Provide the (x, y) coordinate of the cell's center where the given text is located.  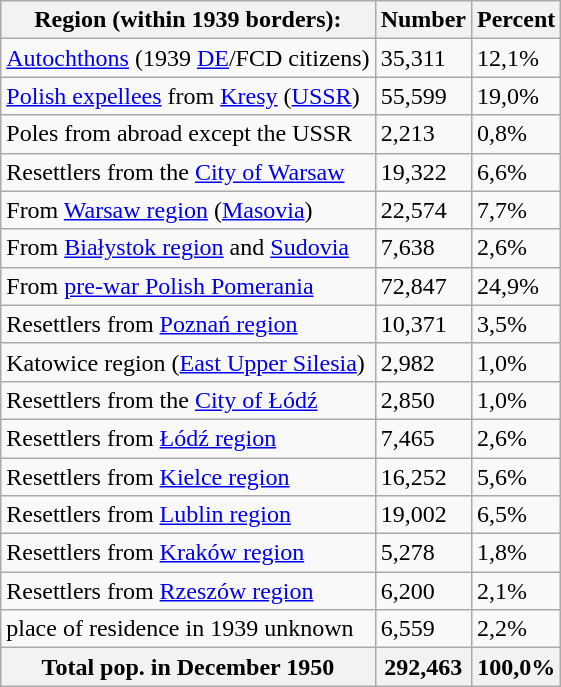
2,213 (423, 134)
Total pop. in December 1950 (188, 667)
100,0% (516, 667)
6,559 (423, 629)
5,278 (423, 553)
10,371 (423, 324)
Resettlers from Łódź region (188, 438)
7,7% (516, 210)
24,9% (516, 286)
2,1% (516, 591)
22,574 (423, 210)
2,850 (423, 400)
Katowice region (East Upper Silesia) (188, 362)
72,847 (423, 286)
Resettlers from the City of Warsaw (188, 172)
Resettlers from Kielce region (188, 477)
Resettlers from Poznań region (188, 324)
5,6% (516, 477)
Resettlers from Lublin region (188, 515)
0,8% (516, 134)
Region (within 1939 borders): (188, 20)
3,5% (516, 324)
Autochthons (1939 DE/FCD citizens) (188, 58)
Resettlers from Rzeszów region (188, 591)
7,465 (423, 438)
From Białystok region and Sudovia (188, 248)
Poles from abroad except the USSR (188, 134)
Number (423, 20)
16,252 (423, 477)
From Warsaw region (Masovia) (188, 210)
19,002 (423, 515)
2,2% (516, 629)
place of residence in 1939 unknown (188, 629)
From pre-war Polish Pomerania (188, 286)
1,8% (516, 553)
292,463 (423, 667)
55,599 (423, 96)
Resettlers from Kraków region (188, 553)
Resettlers from the City of Łódź (188, 400)
19,0% (516, 96)
Percent (516, 20)
2,982 (423, 362)
35,311 (423, 58)
7,638 (423, 248)
Polish expellees from Kresy (USSR) (188, 96)
6,200 (423, 591)
6,5% (516, 515)
12,1% (516, 58)
6,6% (516, 172)
19,322 (423, 172)
